Detect which cell encompasses the target text, then output its [x, y] center coordinate. 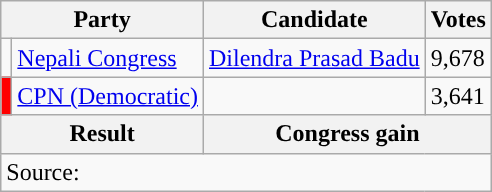
Dilendra Prasad Badu [314, 58]
Source: [246, 172]
Result [102, 134]
Party [102, 20]
Congress gain [347, 134]
3,641 [458, 96]
Candidate [314, 20]
Nepali Congress [108, 58]
CPN (Democratic) [108, 96]
9,678 [458, 58]
Votes [458, 20]
